Detect which cell encompasses the target text, then output its (x, y) center coordinate. 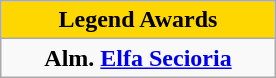
Legend Awards (138, 20)
Alm. Elfa Secioria (138, 58)
